Locate the cell with the specified text and output its (X, Y) center coordinate. 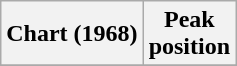
Chart (1968) (72, 34)
Peakposition (189, 34)
